Search for the cell housing the specified text and yield its (x, y) center coordinate. 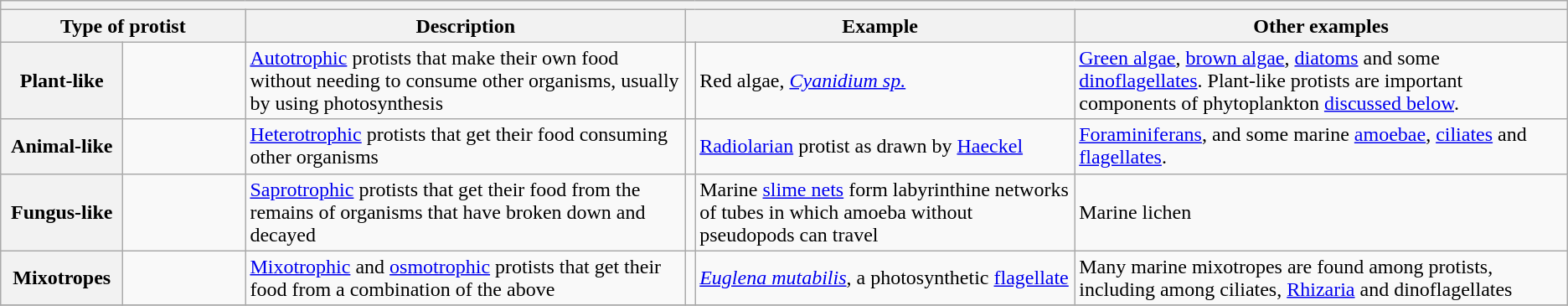
Mixotropes (62, 278)
Marine slime nets form labyrinthine networks of tubes in which amoeba without pseudopods can travel (885, 212)
Fungus-like (62, 212)
Marine lichen (1322, 212)
Autotrophic protists that make their own food without needing to consume other organisms, usually by using photosynthesis (466, 80)
Animal-like (62, 146)
Type of protist (123, 26)
Example (880, 26)
Many marine mixotropes are found among protists, including among ciliates, Rhizaria and dinoflagellates (1322, 278)
Euglena mutabilis, a photosynthetic flagellate (885, 278)
Description (466, 26)
Saprotrophic protists that get their food from the remains of organisms that have broken down and decayed (466, 212)
Radiolarian protist as drawn by Haeckel (885, 146)
Plant-like (62, 80)
Heterotrophic protists that get their food consuming other organisms (466, 146)
Mixotrophic and osmotrophic protists that get their food from a combination of the above (466, 278)
Foraminiferans, and some marine amoebae, ciliates and flagellates. (1322, 146)
Red algae, Cyanidium sp. (885, 80)
Other examples (1322, 26)
Green algae, brown algae, diatoms and some dinoflagellates. Plant-like protists are important components of phytoplankton discussed below. (1322, 80)
